Return [x, y] of the center of cell containing provided text 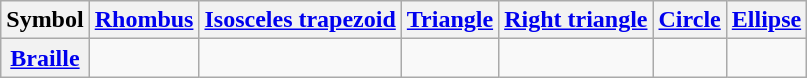
Isosceles trapezoid [300, 20]
Circle [690, 20]
Braille [45, 58]
Symbol [45, 20]
Right triangle [576, 20]
Ellipse [766, 20]
Rhombus [144, 20]
Triangle [450, 20]
